Output the (x, y) coordinate of the center of the cell containing the given text.  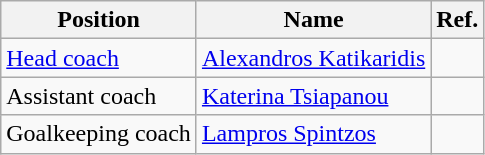
Assistant coach (99, 96)
Position (99, 20)
Lampros Spintzos (313, 134)
Name (313, 20)
Head coach (99, 58)
Alexandros Katikaridis (313, 58)
Ref. (458, 20)
Katerina Tsiapanou (313, 96)
Goalkeeping coach (99, 134)
